From the cell containing the given text, extract its center point as [X, Y] coordinate. 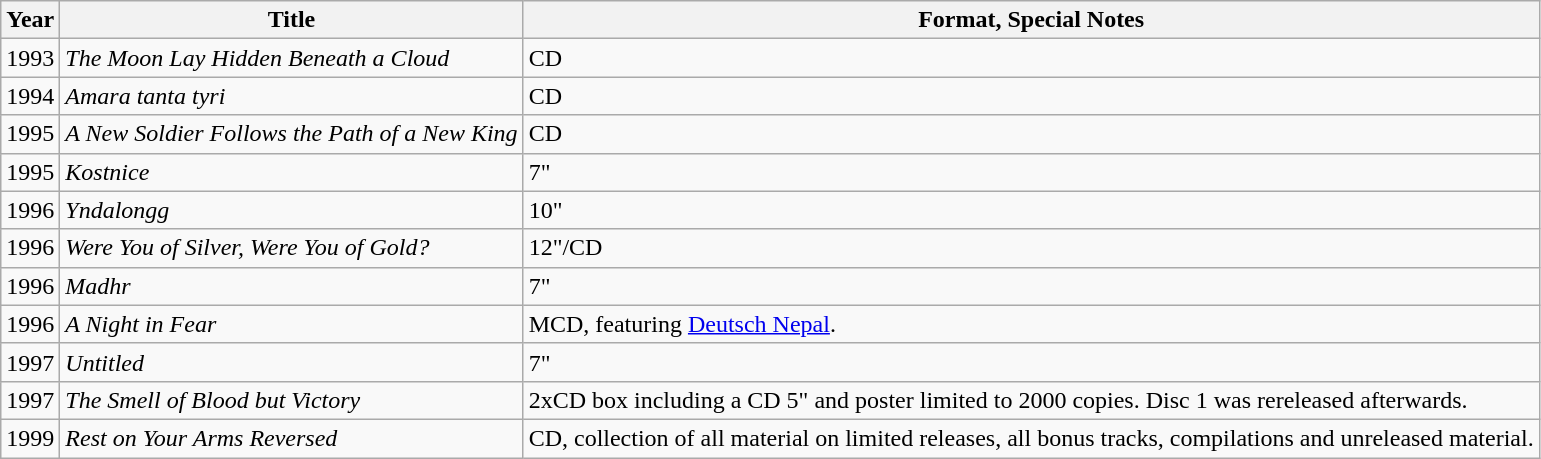
Were You of Silver, Were You of Gold? [292, 248]
1994 [30, 96]
The Moon Lay Hidden Beneath a Cloud [292, 58]
Yndalongg [292, 210]
The Smell of Blood but Victory [292, 400]
Madhr [292, 286]
Rest on Your Arms Reversed [292, 438]
Format, Special Notes [1031, 20]
Year [30, 20]
Untitled [292, 362]
1999 [30, 438]
10" [1031, 210]
1993 [30, 58]
Title [292, 20]
Amara tanta tyri [292, 96]
2xCD box including a CD 5" and poster limited to 2000 copies. Disc 1 was rereleased afterwards. [1031, 400]
Kostnice [292, 172]
A New Soldier Follows the Path of a New King [292, 134]
CD, collection of all material on limited releases, all bonus tracks, compilations and unreleased material. [1031, 438]
12"/CD [1031, 248]
MCD, featuring Deutsch Nepal. [1031, 324]
A Night in Fear [292, 324]
